For the text-containing cell, return its midpoint in [x, y] coordinate format. 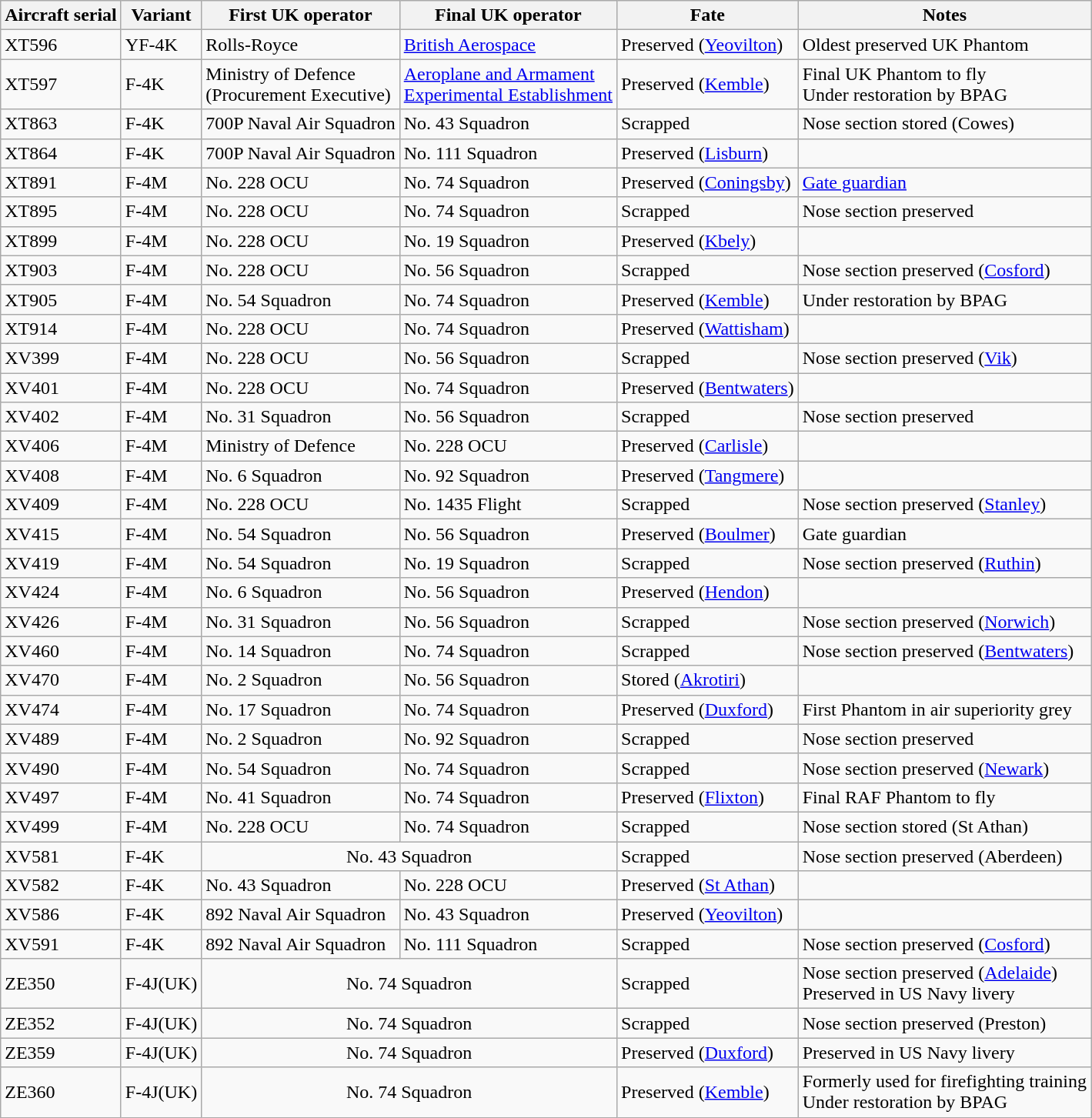
XT597 [62, 85]
Aircraft serial [62, 15]
XV424 [62, 592]
Nose section stored (St Athan) [944, 826]
First UK operator [300, 15]
XT863 [62, 124]
ZE359 [62, 1053]
XT899 [62, 241]
Oldest preserved UK Phantom [944, 45]
Preserved (Coningsby) [708, 182]
XV499 [62, 826]
XV426 [62, 622]
Preserved (Tangmere) [708, 476]
YF-4K [161, 45]
Notes [944, 15]
ZE350 [62, 983]
XV419 [62, 563]
Nose section preserved (Norwich) [944, 622]
XV470 [62, 680]
Stored (Akrotiri) [708, 680]
Rolls-Royce [300, 45]
Nose section preserved (Aberdeen) [944, 856]
No. 17 Squadron [300, 709]
Preserved (Wattisham) [708, 329]
Preserved (Kbely) [708, 241]
XV399 [62, 358]
No. 1435 Flight [508, 505]
Preserved (St Athan) [708, 886]
Nose section preserved (Ruthin) [944, 563]
Under restoration by BPAG [944, 299]
XV582 [62, 886]
ZE360 [62, 1093]
XT891 [62, 182]
XV402 [62, 417]
Nose section stored (Cowes) [944, 124]
XV591 [62, 944]
Nose section preserved (Newark) [944, 768]
Nose section preserved (Adelaide)Preserved in US Navy livery [944, 983]
Final UK operator [508, 15]
Preserved (Boulmer) [708, 534]
XV415 [62, 534]
XV406 [62, 446]
XT914 [62, 329]
First Phantom in air superiority grey [944, 709]
Formerly used for firefighting trainingUnder restoration by BPAG [944, 1093]
Ministry of Defence [300, 446]
XV460 [62, 651]
XT905 [62, 299]
Preserved (Bentwaters) [708, 387]
Nose section preserved (Stanley) [944, 505]
No. 14 Squadron [300, 651]
XV497 [62, 797]
Preserved (Hendon) [708, 592]
Fate [708, 15]
XT903 [62, 270]
XV408 [62, 476]
Final RAF Phantom to fly [944, 797]
XV474 [62, 709]
Preserved (Flixton) [708, 797]
Nose section preserved (Preston) [944, 1023]
Nose section preserved (Bentwaters) [944, 651]
XT895 [62, 212]
Aeroplane and ArmamentExperimental Establishment [508, 85]
XV581 [62, 856]
XV489 [62, 739]
British Aerospace [508, 45]
Final UK Phantom to flyUnder restoration by BPAG [944, 85]
No. 41 Squadron [300, 797]
ZE352 [62, 1023]
Preserved (Lisburn) [708, 153]
XT864 [62, 153]
XV401 [62, 387]
XT596 [62, 45]
Preserved in US Navy livery [944, 1053]
Ministry of Defence(Procurement Executive) [300, 85]
Preserved (Carlisle) [708, 446]
XV586 [62, 915]
Variant [161, 15]
Nose section preserved (Vik) [944, 358]
XV490 [62, 768]
XV409 [62, 505]
